Determine the (X, Y) coordinate at the center of the cell enclosing the given text.  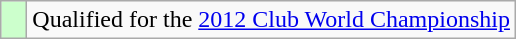
Qualified for the 2012 Club World Championship (272, 20)
